Scan for the cell matching the given text and deliver its (X, Y) coordinate at center. 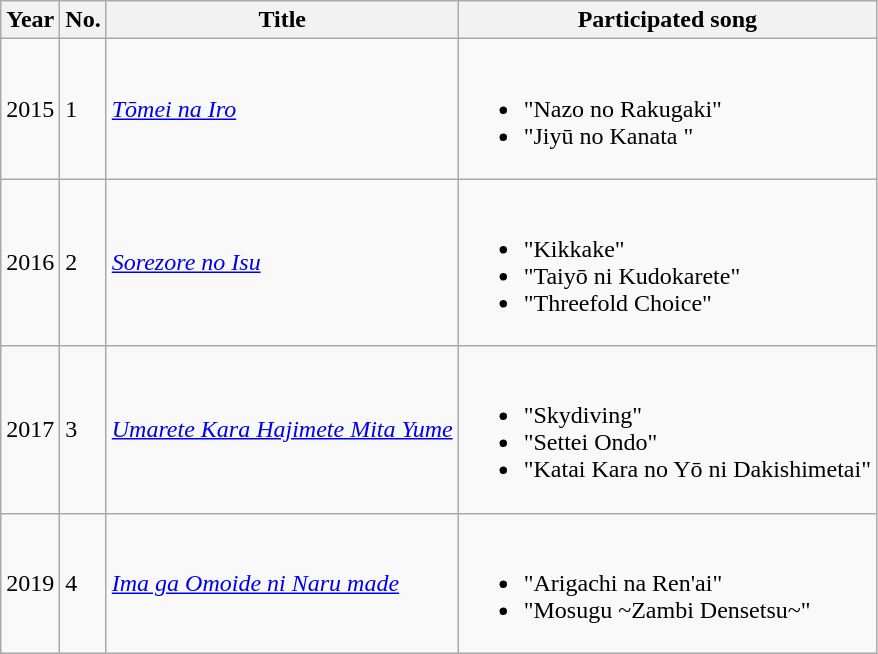
2016 (30, 262)
1 (83, 109)
Participated song (667, 20)
"Skydiving""Settei Ondo""Katai Kara no Yō ni Dakishimetai" (667, 430)
Tōmei na Iro (282, 109)
No. (83, 20)
2 (83, 262)
2015 (30, 109)
3 (83, 430)
"Nazo no Rakugaki""Jiyū no Kanata " (667, 109)
"Kikkake""Taiyō ni Kudokarete""Threefold Choice" (667, 262)
2019 (30, 583)
4 (83, 583)
Umarete Kara Hajimete Mita Yume (282, 430)
Year (30, 20)
Title (282, 20)
2017 (30, 430)
"Arigachi na Ren'ai""Mosugu ~Zambi Densetsu~" (667, 583)
Sorezore no Isu (282, 262)
Ima ga Omoide ni Naru made (282, 583)
